From the cell containing the given text, extract its center point as (X, Y) coordinate. 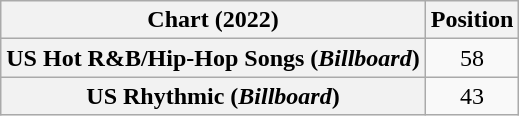
Position (472, 20)
Chart (2022) (213, 20)
58 (472, 58)
US Rhythmic (Billboard) (213, 96)
43 (472, 96)
US Hot R&B/Hip-Hop Songs (Billboard) (213, 58)
